For the text-containing cell, return its midpoint in [x, y] coordinate format. 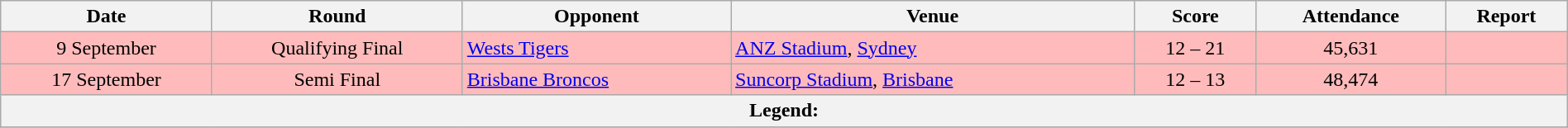
Report [1507, 17]
12 – 21 [1195, 48]
Qualifying Final [337, 48]
17 September [107, 79]
Attendance [1350, 17]
Brisbane Broncos [596, 79]
Suncorp Stadium, Brisbane [933, 79]
Semi Final [337, 79]
Opponent [596, 17]
Round [337, 17]
Venue [933, 17]
48,474 [1350, 79]
Legend: [784, 111]
Wests Tigers [596, 48]
12 – 13 [1195, 79]
Date [107, 17]
45,631 [1350, 48]
9 September [107, 48]
Score [1195, 17]
ANZ Stadium, Sydney [933, 48]
